From the cell containing the given text, extract its center point as (x, y) coordinate. 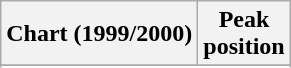
Peak position (244, 34)
Chart (1999/2000) (100, 34)
